Detect which cell encompasses the target text, then output its (x, y) center coordinate. 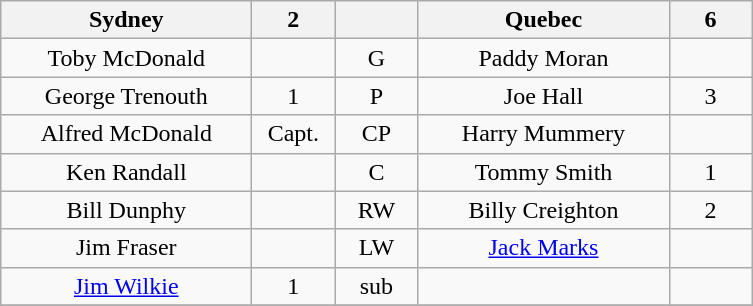
Jack Marks (544, 248)
6 (710, 20)
George Trenouth (126, 96)
LW (376, 248)
Tommy Smith (544, 172)
Jim Fraser (126, 248)
P (376, 96)
C (376, 172)
Ken Randall (126, 172)
Capt. (294, 134)
RW (376, 210)
Bill Dunphy (126, 210)
CP (376, 134)
Toby McDonald (126, 58)
Jim Wilkie (126, 286)
Sydney (126, 20)
Joe Hall (544, 96)
Harry Mummery (544, 134)
G (376, 58)
Paddy Moran (544, 58)
Alfred McDonald (126, 134)
sub (376, 286)
3 (710, 96)
Quebec (544, 20)
Billy Creighton (544, 210)
